Detect which cell encompasses the target text, then output its (X, Y) center coordinate. 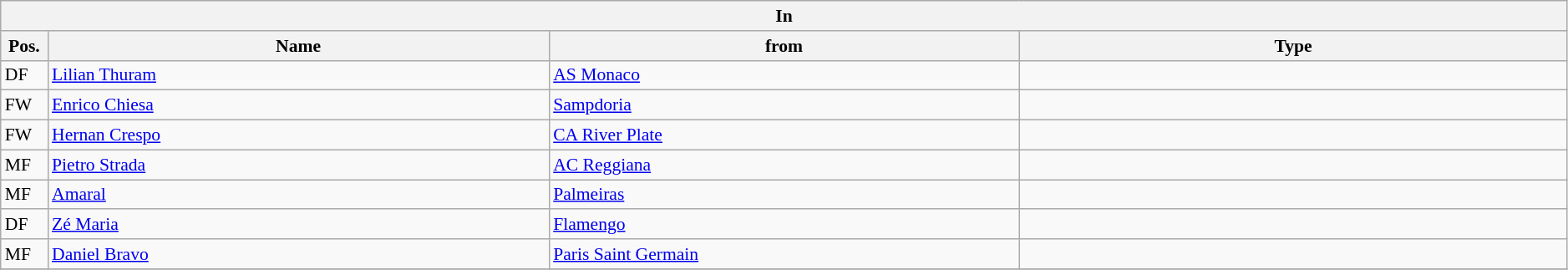
Hernan Crespo (298, 135)
AC Reggiana (784, 165)
CA River Plate (784, 135)
AS Monaco (784, 75)
Pietro Strada (298, 165)
Pos. (24, 46)
Sampdoria (784, 105)
Paris Saint Germain (784, 254)
Type (1293, 46)
Enrico Chiesa (298, 105)
Lilian Thuram (298, 75)
Zé Maria (298, 225)
In (784, 16)
Name (298, 46)
Palmeiras (784, 195)
from (784, 46)
Flamengo (784, 225)
Amaral (298, 195)
Daniel Bravo (298, 254)
